Locate the cell with the specified text and output its [x, y] center coordinate. 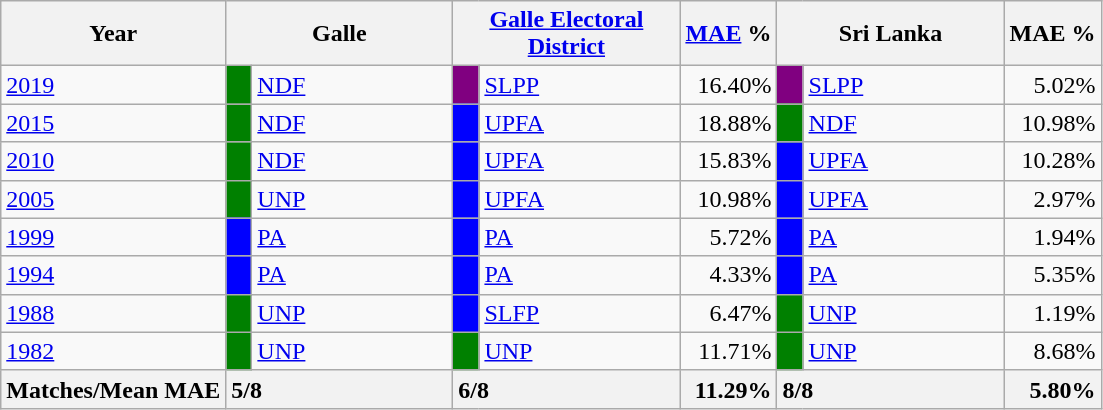
Sri Lanka [890, 34]
2005 [114, 199]
2019 [114, 85]
2010 [114, 161]
6.47% [728, 313]
1.19% [1052, 313]
5.02% [1052, 85]
6/8 [566, 389]
11.71% [728, 351]
5.35% [1052, 275]
4.33% [728, 275]
10.28% [1052, 161]
Matches/Mean MAE [114, 389]
15.83% [728, 161]
1.94% [1052, 237]
2.97% [1052, 199]
2015 [114, 123]
Galle [340, 34]
1999 [114, 237]
5.72% [728, 237]
SLFP [580, 313]
16.40% [728, 85]
1982 [114, 351]
18.88% [728, 123]
1994 [114, 275]
8/8 [890, 389]
1988 [114, 313]
11.29% [728, 389]
Galle Electoral District [566, 34]
5/8 [340, 389]
8.68% [1052, 351]
5.80% [1052, 389]
Year [114, 34]
